Capture the cell that displays the provided text and extract its [x, y] central coordinate. 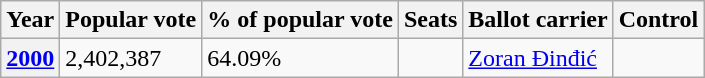
Year [30, 20]
Control [658, 20]
Zoran Đinđić [538, 58]
% of popular vote [300, 20]
Ballot carrier [538, 20]
2,402,387 [131, 58]
Seats [430, 20]
Popular vote [131, 20]
64.09% [300, 58]
2000 [30, 58]
